Scan for the cell matching the given text and deliver its (X, Y) coordinate at center. 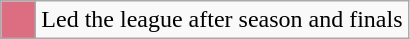
Led the league after season and finals (222, 20)
